Find where the given text appears and provide that cell's center as [x, y] coordinate. 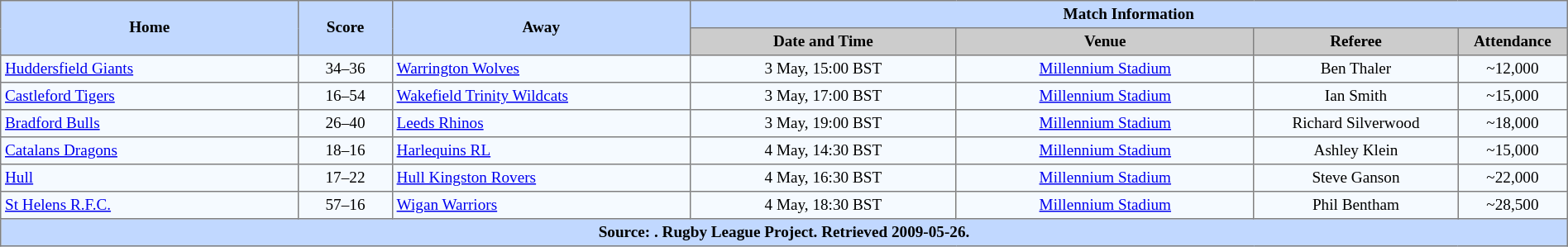
St Helens R.F.C. [150, 205]
17–22 [346, 178]
Catalans Dragons [150, 150]
Venue [1105, 41]
Harlequins RL [541, 150]
Hull [150, 178]
Castleford Tigers [150, 96]
Attendance [1513, 41]
4 May, 16:30 BST [823, 178]
Away [541, 28]
Home [150, 28]
3 May, 17:00 BST [823, 96]
~18,000 [1513, 124]
4 May, 14:30 BST [823, 150]
~28,500 [1513, 205]
34–36 [346, 69]
Steve Ganson [1355, 178]
Wakefield Trinity Wildcats [541, 96]
Bradford Bulls [150, 124]
Phil Bentham [1355, 205]
26–40 [346, 124]
Richard Silverwood [1355, 124]
Hull Kingston Rovers [541, 178]
Date and Time [823, 41]
Ashley Klein [1355, 150]
Warrington Wolves [541, 69]
~22,000 [1513, 178]
Ian Smith [1355, 96]
Referee [1355, 41]
3 May, 19:00 BST [823, 124]
Match Information [1128, 15]
Huddersfield Giants [150, 69]
4 May, 18:30 BST [823, 205]
3 May, 15:00 BST [823, 69]
16–54 [346, 96]
Ben Thaler [1355, 69]
Source: . Rugby League Project. Retrieved 2009-05-26. [784, 233]
~12,000 [1513, 69]
57–16 [346, 205]
Score [346, 28]
Leeds Rhinos [541, 124]
Wigan Warriors [541, 205]
18–16 [346, 150]
